Pinpoint the cell where the given text exists, returning its (x, y) midpoint coordinate. 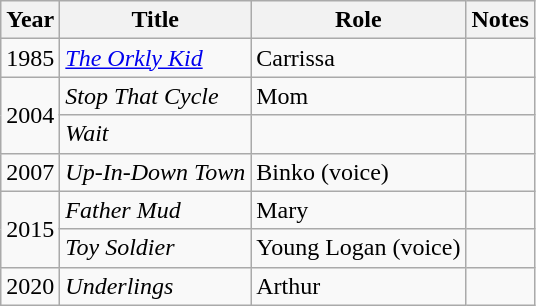
Toy Soldier (156, 248)
Carrissa (358, 58)
1985 (30, 58)
The Orkly Kid (156, 58)
Mary (358, 210)
Role (358, 20)
Father Mud (156, 210)
2015 (30, 229)
2020 (30, 286)
Stop That Cycle (156, 96)
2004 (30, 115)
Underlings (156, 286)
Title (156, 20)
Arthur (358, 286)
Wait (156, 134)
Notes (500, 20)
Up-In-Down Town (156, 172)
Binko (voice) (358, 172)
Year (30, 20)
Young Logan (voice) (358, 248)
2007 (30, 172)
Mom (358, 96)
